Capture the cell that displays the provided text and extract its [x, y] central coordinate. 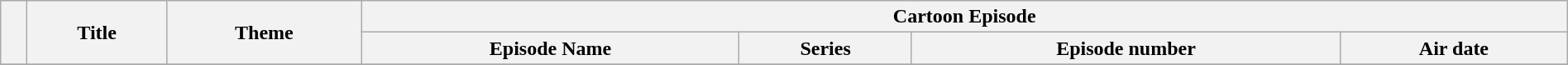
Episode number [1126, 48]
Episode Name [551, 48]
Air date [1454, 48]
Cartoon Episode [964, 17]
Series [825, 48]
Theme [265, 32]
Title [98, 32]
